Locate the cell with the specified text and output its [x, y] center coordinate. 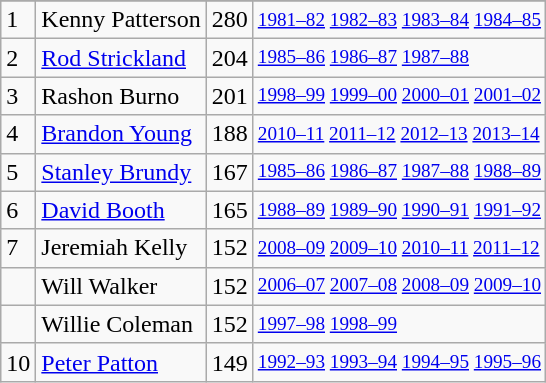
1 [18, 20]
1998–99 1999–00 2000–01 2001–02 [399, 96]
1988–89 1989–90 1990–91 1991–92 [399, 210]
6 [18, 210]
Stanley Brundy [121, 172]
5 [18, 172]
3 [18, 96]
1997–98 1998–99 [399, 324]
1985–86 1986–87 1987–88 1988–89 [399, 172]
Jeremiah Kelly [121, 248]
4 [18, 134]
1981–82 1982–83 1983–84 1984–85 [399, 20]
188 [230, 134]
2 [18, 58]
Rod Strickland [121, 58]
201 [230, 96]
Peter Patton [121, 362]
149 [230, 362]
1992–93 1993–94 1994–95 1995–96 [399, 362]
280 [230, 20]
Willie Coleman [121, 324]
Kenny Patterson [121, 20]
Brandon Young [121, 134]
2010–11 2011–12 2012–13 2013–14 [399, 134]
1985–86 1986–87 1987–88 [399, 58]
Will Walker [121, 286]
2008–09 2009–10 2010–11 2011–12 [399, 248]
2006–07 2007–08 2008–09 2009–10 [399, 286]
7 [18, 248]
10 [18, 362]
204 [230, 58]
165 [230, 210]
David Booth [121, 210]
Rashon Burno [121, 96]
167 [230, 172]
